Identify which cell holds the provided text, then report its [X, Y] central coordinate. 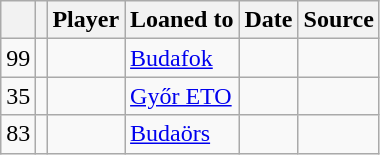
99 [18, 58]
83 [18, 134]
Loaned to [182, 20]
Date [268, 20]
Source [338, 20]
Győr ETO [182, 96]
Budafok [182, 58]
Player [86, 20]
Budaörs [182, 134]
35 [18, 96]
